Identify which cell holds the provided text, then report its (X, Y) central coordinate. 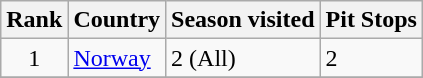
2 (All) (243, 58)
Pit Stops (371, 20)
Season visited (243, 20)
2 (371, 58)
Rank (34, 20)
Country (117, 20)
Norway (117, 58)
1 (34, 58)
